Provide the [x, y] coordinate of the cell's center where the given text is located.  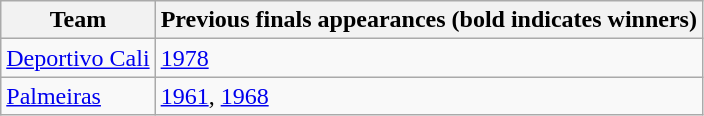
Palmeiras [78, 96]
Previous finals appearances (bold indicates winners) [428, 20]
Team [78, 20]
1961, 1968 [428, 96]
Deportivo Cali [78, 58]
1978 [428, 58]
